Return the (x, y) coordinate for the center point of the cell that contains the specified text.  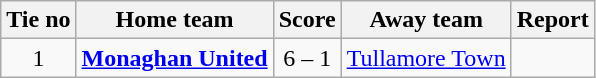
Report (552, 20)
Home team (174, 20)
Score (307, 20)
Monaghan United (174, 58)
Away team (426, 20)
Tie no (38, 20)
Tullamore Town (426, 58)
6 – 1 (307, 58)
1 (38, 58)
